Search for the cell housing the specified text and yield its [x, y] center coordinate. 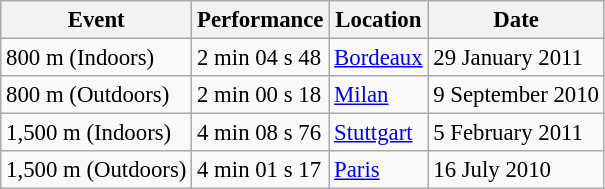
5 February 2011 [516, 133]
Stuttgart [378, 133]
Performance [260, 20]
1,500 m (Outdoors) [96, 170]
29 January 2011 [516, 58]
Date [516, 20]
Location [378, 20]
1,500 m (Indoors) [96, 133]
2 min 00 s 18 [260, 95]
800 m (Indoors) [96, 58]
Milan [378, 95]
9 September 2010 [516, 95]
800 m (Outdoors) [96, 95]
2 min 04 s 48 [260, 58]
Bordeaux [378, 58]
4 min 01 s 17 [260, 170]
Event [96, 20]
Paris [378, 170]
16 July 2010 [516, 170]
4 min 08 s 76 [260, 133]
